Provide the [X, Y] coordinate of the cell's center where the given text is located.  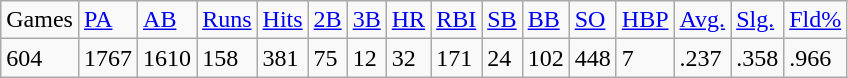
1610 [168, 58]
448 [592, 58]
BB [546, 20]
3B [366, 20]
24 [502, 58]
.966 [816, 58]
.237 [702, 58]
HBP [645, 20]
PA [108, 20]
SB [502, 20]
7 [645, 58]
Hits [282, 20]
HR [408, 20]
AB [168, 20]
Slg. [758, 20]
102 [546, 58]
604 [40, 58]
.358 [758, 58]
171 [456, 58]
1767 [108, 58]
12 [366, 58]
381 [282, 58]
RBI [456, 20]
32 [408, 58]
75 [328, 58]
SO [592, 20]
Runs [227, 20]
2B [328, 20]
Games [40, 20]
Avg. [702, 20]
Fld% [816, 20]
158 [227, 58]
